Pinpoint the cell where the given text exists, returning its (x, y) midpoint coordinate. 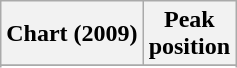
Chart (2009) (72, 34)
Peakposition (189, 34)
